Determine the [X, Y] coordinate at the center of the cell enclosing the given text.  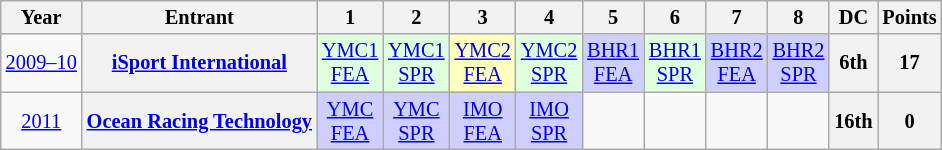
5 [613, 17]
YMCFEA [350, 121]
YMC2FEA [483, 63]
2 [416, 17]
Entrant [200, 17]
BHR1SPR [675, 63]
6th [853, 63]
4 [549, 17]
16th [853, 121]
BHR2SPR [799, 63]
2011 [42, 121]
2009–10 [42, 63]
YMC1SPR [416, 63]
Ocean Racing Technology [200, 121]
BHR1FEA [613, 63]
7 [737, 17]
3 [483, 17]
BHR2FEA [737, 63]
YMCSPR [416, 121]
YMC2SPR [549, 63]
IMOSPR [549, 121]
6 [675, 17]
17 [910, 63]
8 [799, 17]
IMOFEA [483, 121]
YMC1FEA [350, 63]
Points [910, 17]
1 [350, 17]
0 [910, 121]
iSport International [200, 63]
Year [42, 17]
DC [853, 17]
